Detect which cell encompasses the target text, then output its [x, y] center coordinate. 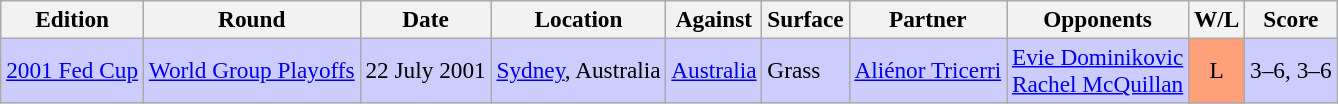
2001 Fed Cup [72, 70]
22 July 2001 [426, 70]
W/L [1217, 19]
3–6, 3–6 [1291, 70]
Edition [72, 19]
Date [426, 19]
Location [578, 19]
Grass [806, 70]
World Group Playoffs [252, 70]
Aliénor Tricerri [928, 70]
Surface [806, 19]
Partner [928, 19]
Opponents [1098, 19]
Evie Dominikovic Rachel McQuillan [1098, 70]
Score [1291, 19]
Australia [714, 70]
Round [252, 19]
Sydney, Australia [578, 70]
L [1217, 70]
Against [714, 19]
